Search for the cell housing the specified text and yield its (x, y) center coordinate. 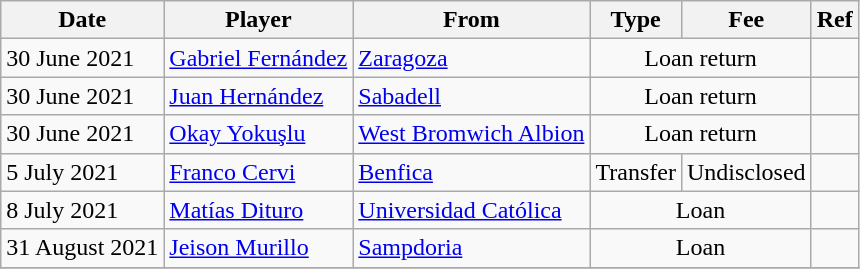
Zaragoza (472, 58)
Fee (746, 20)
Sabadell (472, 96)
Juan Hernández (258, 96)
Gabriel Fernández (258, 58)
Undisclosed (746, 172)
From (472, 20)
Date (82, 20)
Transfer (636, 172)
Player (258, 20)
Jeison Murillo (258, 248)
Matías Dituro (258, 210)
31 August 2021 (82, 248)
West Bromwich Albion (472, 134)
Type (636, 20)
Universidad Católica (472, 210)
Franco Cervi (258, 172)
Ref (834, 20)
Okay Yokuşlu (258, 134)
5 July 2021 (82, 172)
Sampdoria (472, 248)
Benfica (472, 172)
8 July 2021 (82, 210)
